From the cell containing the given text, extract its center point as (x, y) coordinate. 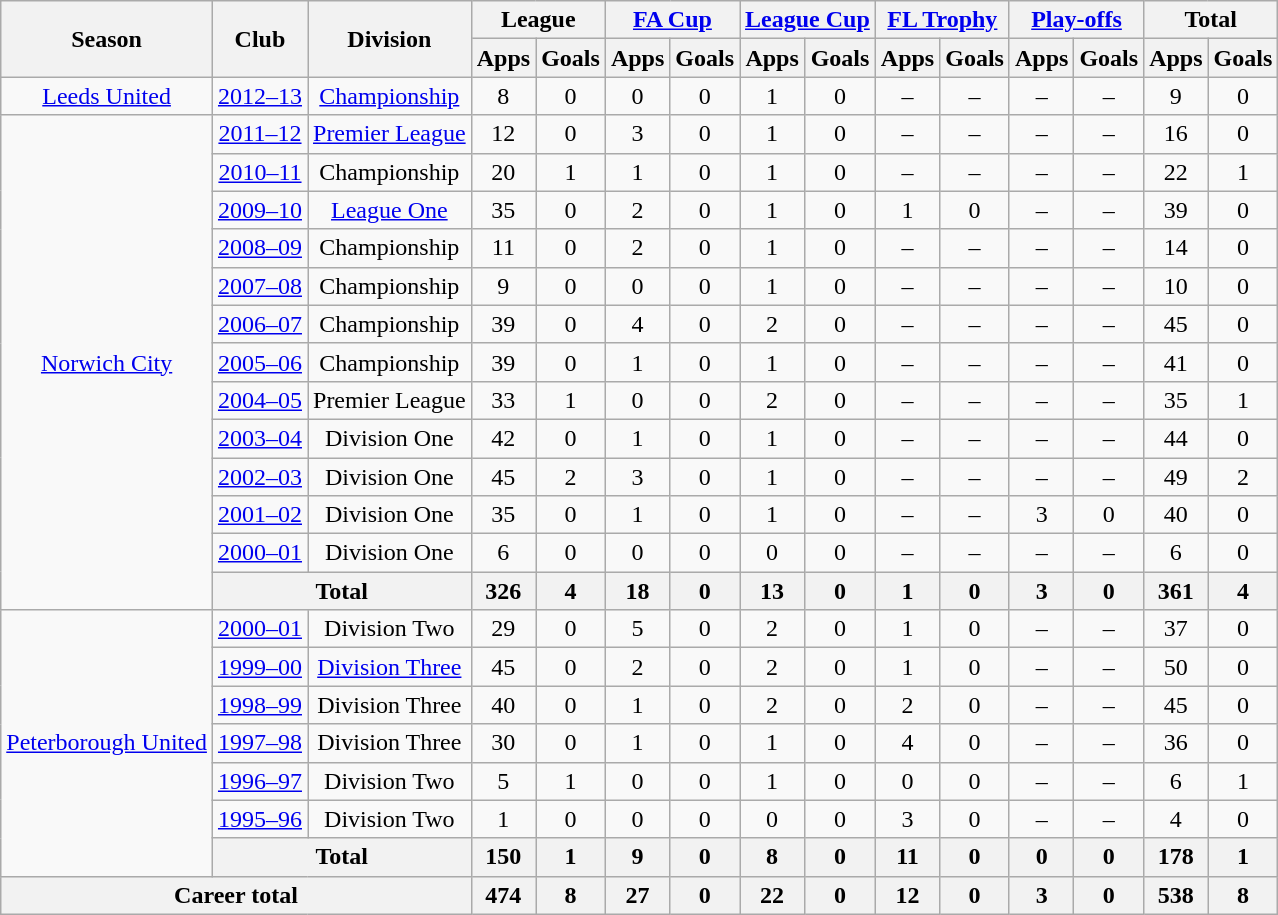
Peterborough United (107, 743)
326 (503, 591)
2005–06 (260, 362)
16 (1176, 134)
37 (1176, 629)
14 (1176, 248)
30 (503, 743)
474 (503, 895)
2002–03 (260, 477)
150 (503, 857)
FL Trophy (942, 20)
Club (260, 39)
1997–98 (260, 743)
Season (107, 39)
Career total (236, 895)
1998–99 (260, 705)
49 (1176, 477)
27 (637, 895)
2001–02 (260, 515)
13 (772, 591)
2011–12 (260, 134)
2007–08 (260, 286)
2008–09 (260, 248)
178 (1176, 857)
41 (1176, 362)
33 (503, 400)
42 (503, 438)
Division (390, 39)
1996–97 (260, 781)
29 (503, 629)
Norwich City (107, 362)
18 (637, 591)
League One (390, 210)
1999–00 (260, 667)
2010–11 (260, 172)
1995–96 (260, 819)
League (538, 20)
2009–10 (260, 210)
36 (1176, 743)
Leeds United (107, 96)
10 (1176, 286)
2012–13 (260, 96)
2004–05 (260, 400)
361 (1176, 591)
50 (1176, 667)
44 (1176, 438)
538 (1176, 895)
League Cup (808, 20)
2006–07 (260, 324)
20 (503, 172)
2003–04 (260, 438)
FA Cup (672, 20)
Play-offs (1076, 20)
